Search for the cell housing the specified text and yield its [x, y] center coordinate. 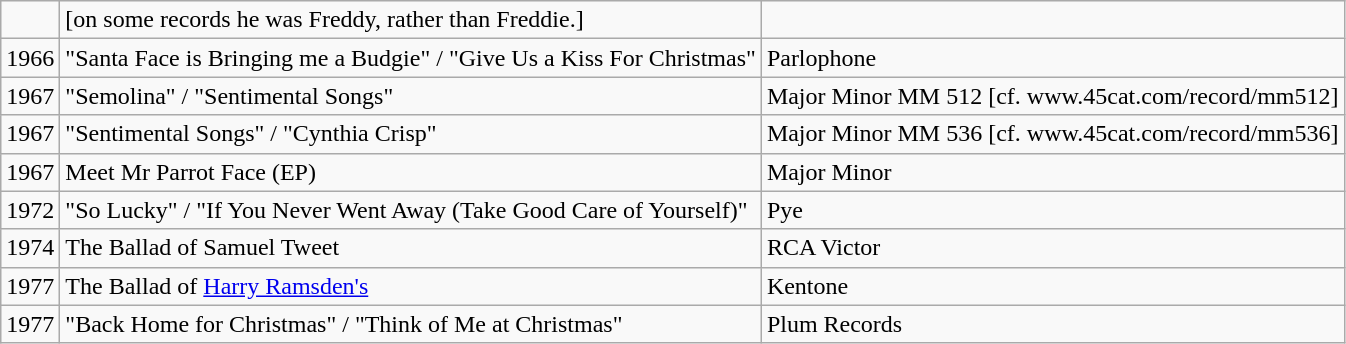
The Ballad of Harry Ramsden's [411, 286]
Plum Records [1052, 324]
"Santa Face is Bringing me a Budgie" / "Give Us a Kiss For Christmas" [411, 58]
1972 [30, 210]
Major Minor MM 512 [cf. www.45cat.com/record/mm512] [1052, 96]
1966 [30, 58]
"Semolina" / "Sentimental Songs" [411, 96]
[on some records he was Freddy, rather than Freddie.] [411, 20]
Kentone [1052, 286]
Pye [1052, 210]
The Ballad of Samuel Tweet [411, 248]
Parlophone [1052, 58]
RCA Victor [1052, 248]
Major Minor [1052, 172]
"So Lucky" / "If You Never Went Away (Take Good Care of Yourself)" [411, 210]
"Sentimental Songs" / "Cynthia Crisp" [411, 134]
"Back Home for Christmas" / "Think of Me at Christmas" [411, 324]
Major Minor MM 536 [cf. www.45cat.com/record/mm536] [1052, 134]
1974 [30, 248]
Meet Mr Parrot Face (EP) [411, 172]
